Search for the cell housing the specified text and yield its (x, y) center coordinate. 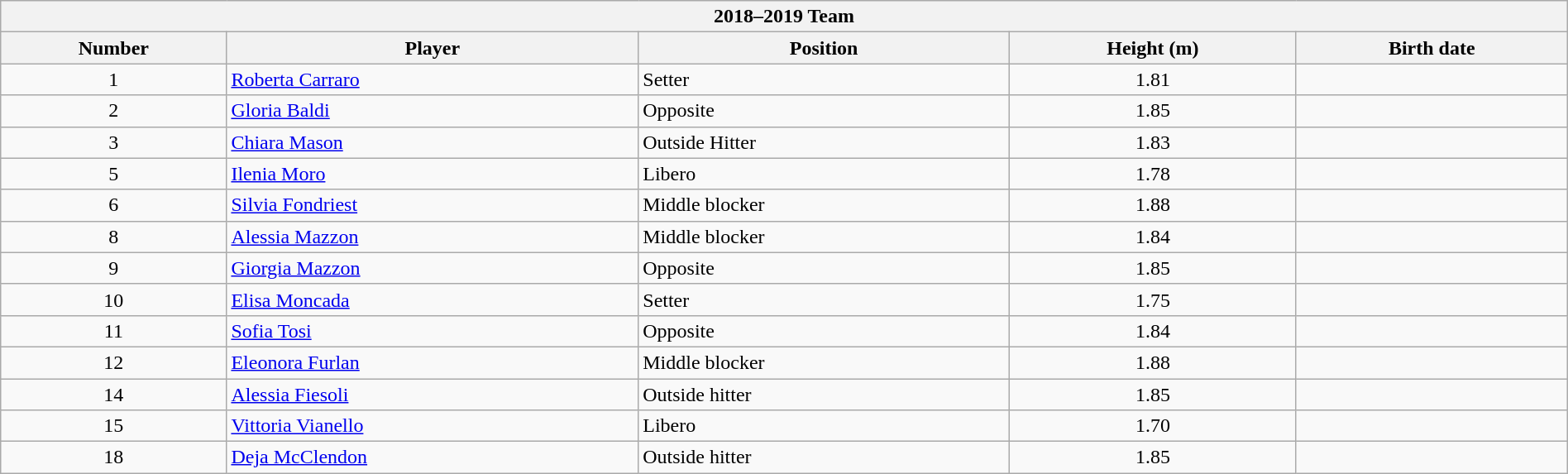
Alessia Mazzon (433, 237)
Chiara Mason (433, 142)
Height (m) (1153, 48)
3 (114, 142)
Player (433, 48)
11 (114, 331)
Giorgia Mazzon (433, 268)
Elisa Moncada (433, 299)
8 (114, 237)
Number (114, 48)
12 (114, 362)
5 (114, 174)
15 (114, 426)
2 (114, 111)
Deja McClendon (433, 457)
14 (114, 395)
Silvia Fondriest (433, 205)
Vittoria Vianello (433, 426)
18 (114, 457)
Eleonora Furlan (433, 362)
1 (114, 79)
Alessia Fiesoli (433, 395)
9 (114, 268)
10 (114, 299)
1.81 (1153, 79)
1.83 (1153, 142)
1.70 (1153, 426)
Birth date (1432, 48)
Outside Hitter (824, 142)
2018–2019 Team (784, 17)
Gloria Baldi (433, 111)
Position (824, 48)
1.78 (1153, 174)
Sofia Tosi (433, 331)
Roberta Carraro (433, 79)
6 (114, 205)
1.75 (1153, 299)
Ilenia Moro (433, 174)
